Detect which cell encompasses the target text, then output its (X, Y) center coordinate. 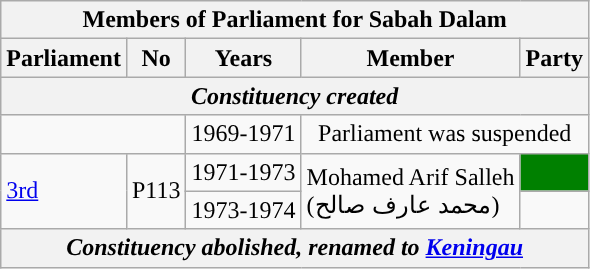
Parliament (64, 58)
3rd (64, 191)
1971-1973 (244, 172)
Years (244, 58)
1969-1971 (244, 134)
Mohamed Arif Salleh (محمد عارف صالح) (410, 191)
No (156, 58)
Member (410, 58)
Constituency created (295, 96)
P113 (156, 191)
Party (554, 58)
Parliament was suspended (444, 134)
1973-1974 (244, 210)
Members of Parliament for Sabah Dalam (295, 20)
Constituency abolished, renamed to Keningau (295, 248)
